Return [x, y] of the center of cell containing provided text 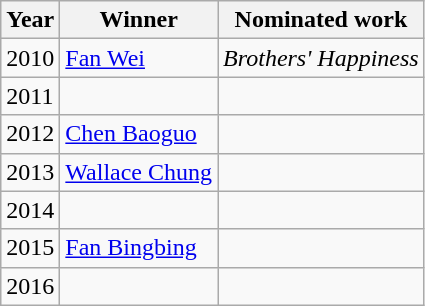
Brothers' Happiness [322, 58]
2010 [30, 58]
2015 [30, 248]
Fan Wei [139, 58]
2012 [30, 134]
Fan Bingbing [139, 248]
Wallace Chung [139, 172]
2014 [30, 210]
Year [30, 20]
Winner [139, 20]
2016 [30, 286]
Chen Baoguo [139, 134]
2013 [30, 172]
Nominated work [322, 20]
2011 [30, 96]
